Identify which cell holds the provided text, then report its (X, Y) central coordinate. 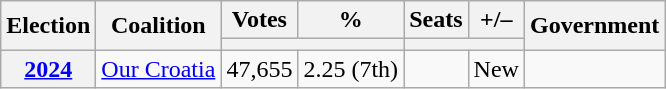
2024 (48, 69)
+/– (496, 20)
Votes (260, 20)
Our Croatia (158, 69)
New (496, 69)
Election (48, 26)
Seats (436, 20)
Coalition (158, 26)
2.25 (7th) (351, 69)
% (351, 20)
47,655 (260, 69)
Government (594, 26)
